Output the [X, Y] coordinate of the center of the cell containing the given text.  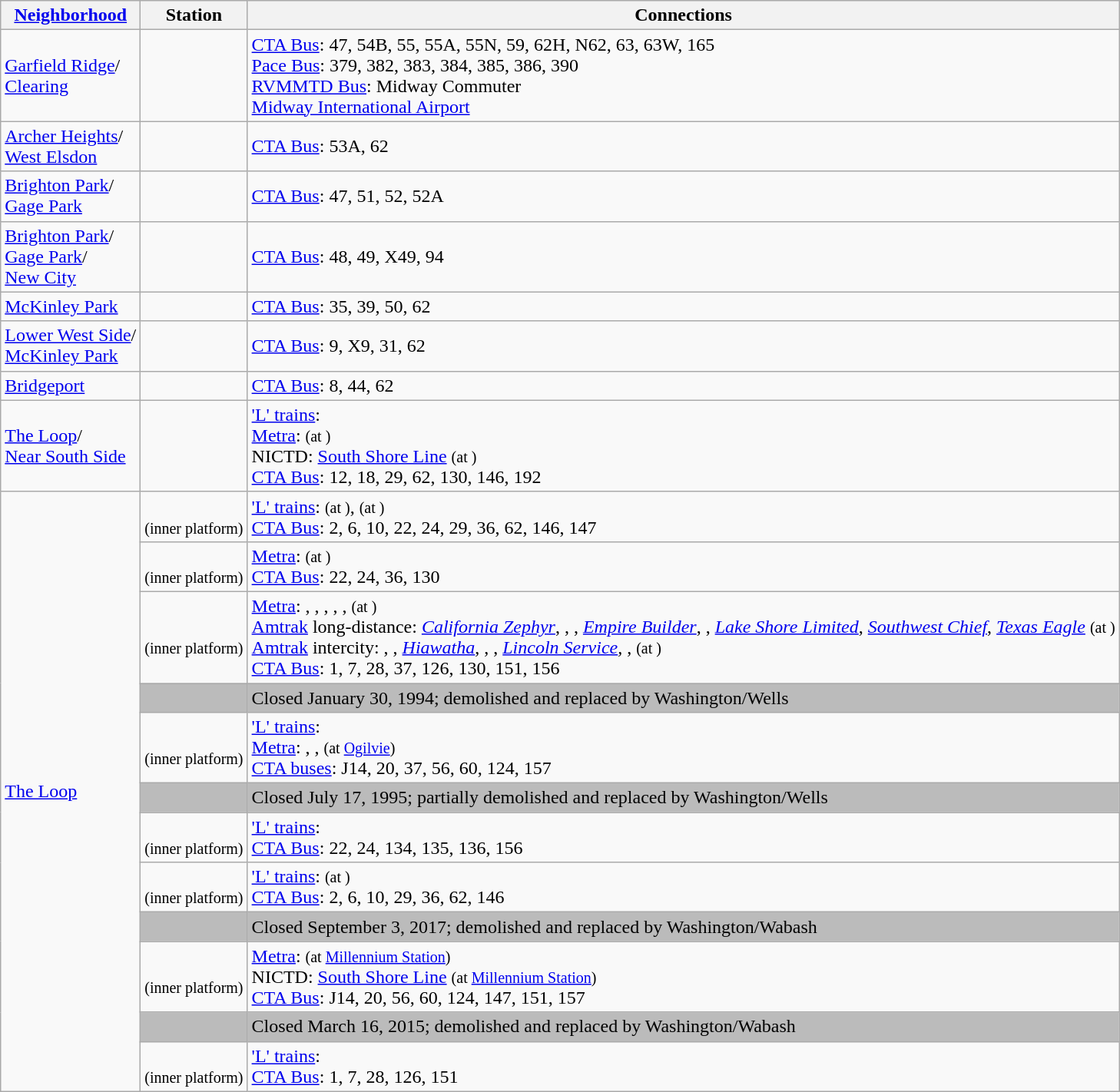
The Loop/Near South Side [71, 445]
'L' trains: Metra: (at ) NICTD: South Shore Line (at ) CTA Bus: 12, 18, 29, 62, 130, 146, 192 [684, 445]
CTA Bus: 35, 39, 50, 62 [684, 306]
Closed July 17, 1995; partially demolished and replaced by Washington/Wells [684, 798]
'L' trains: (at ) CTA Bus: 2, 6, 10, 29, 36, 62, 146 [684, 888]
Brighton Park/Gage Park/New City [71, 256]
CTA Bus: 53A, 62 [684, 146]
'L' trains: CTA Bus: 22, 24, 134, 135, 136, 156 [684, 837]
Garfield Ridge/Clearing [71, 75]
CTA Bus: 8, 44, 62 [684, 386]
Closed September 3, 2017; demolished and replaced by Washington/Wabash [684, 927]
Lower West Side/McKinley Park [71, 346]
'L' trains: Metra: , , (at Ogilvie) CTA buses: J14, 20, 37, 56, 60, 124, 157 [684, 748]
Neighborhood [71, 15]
The Loop [71, 791]
Station [194, 15]
CTA Bus: 9, X9, 31, 62 [684, 346]
CTA Bus: 48, 49, X49, 94 [684, 256]
CTA Bus: 47, 51, 52, 52A [684, 197]
'L' trains: CTA Bus: 1, 7, 28, 126, 151 [684, 1066]
Metra: (at ) CTA Bus: 22, 24, 36, 130 [684, 567]
Bridgeport [71, 386]
Metra: (at Millennium Station) NICTD: South Shore Line (at Millennium Station) CTA Bus: J14, 20, 56, 60, 124, 147, 151, 157 [684, 977]
McKinley Park [71, 306]
Closed January 30, 1994; demolished and replaced by Washington/Wells [684, 698]
'L' trains: (at ), (at ) CTA Bus: 2, 6, 10, 22, 24, 29, 36, 62, 146, 147 [684, 516]
Closed March 16, 2015; demolished and replaced by Washington/Wabash [684, 1027]
Brighton Park/Gage Park [71, 197]
Archer Heights/West Elsdon [71, 146]
Connections [684, 15]
